Identify which cell holds the provided text, then report its (x, y) central coordinate. 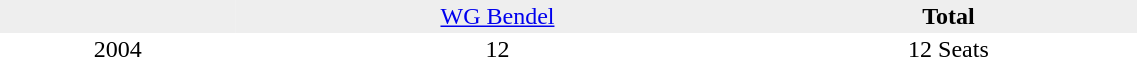
WG Bendel (498, 16)
Total (948, 16)
